Return the [X, Y] coordinate for the center point of the cell that contains the specified text.  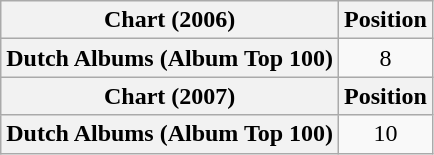
10 [386, 134]
Chart (2007) [170, 96]
8 [386, 58]
Chart (2006) [170, 20]
